Extract the (x, y) coordinate from the center of the cell holding the provided text.  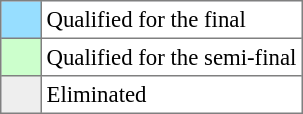
Qualified for the final (171, 20)
Eliminated (171, 95)
Qualified for the semi-final (171, 57)
